Locate the cell with the specified text and output its [x, y] center coordinate. 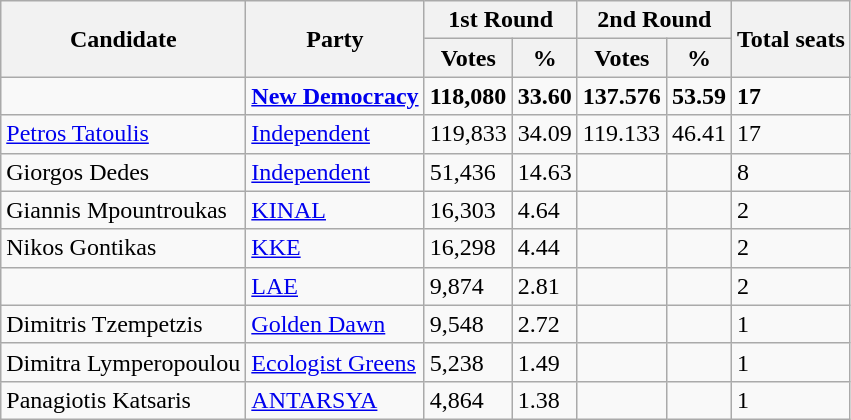
53.59 [698, 96]
4.44 [544, 248]
Party [335, 39]
ANTARSYA [335, 400]
Petros Tatoulis [124, 134]
9,548 [468, 324]
119,833 [468, 134]
Golden Dawn [335, 324]
9,874 [468, 286]
2nd Round [654, 20]
Panagiotis Katsaris [124, 400]
KKE [335, 248]
34.09 [544, 134]
Ecologist Greens [335, 362]
8 [790, 172]
1st Round [500, 20]
2.72 [544, 324]
Nikos Gontikas [124, 248]
KINAL [335, 210]
46.41 [698, 134]
51,436 [468, 172]
16,298 [468, 248]
LAE [335, 286]
1.38 [544, 400]
Dimitris Tzempetzis [124, 324]
137.576 [622, 96]
14.63 [544, 172]
5,238 [468, 362]
118,080 [468, 96]
16,303 [468, 210]
1.49 [544, 362]
4.64 [544, 210]
Candidate [124, 39]
Giannis Mpountroukas [124, 210]
Total seats [790, 39]
Dimitra Lymperopoulou [124, 362]
New Democracy [335, 96]
33.60 [544, 96]
119.133 [622, 134]
Giorgos Dedes [124, 172]
4,864 [468, 400]
2.81 [544, 286]
